Scan for the cell matching the given text and deliver its [X, Y] coordinate at center. 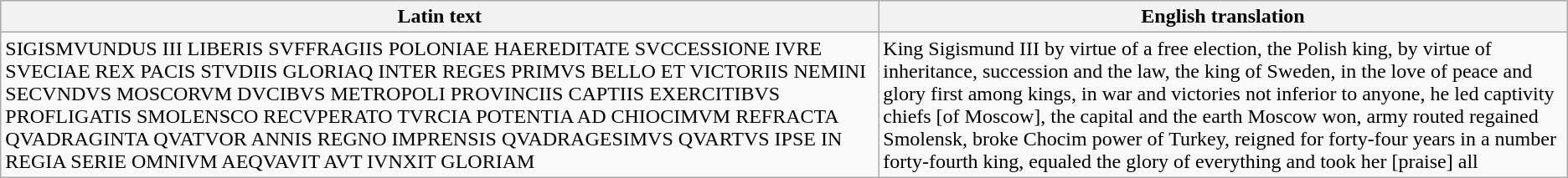
English translation [1223, 17]
Latin text [440, 17]
